Extract the [X, Y] coordinate from the center of the cell holding the provided text.  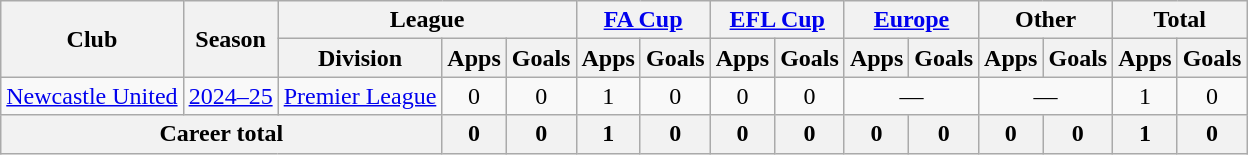
FA Cup [643, 20]
Season [230, 39]
EFL Cup [777, 20]
Newcastle United [92, 96]
Premier League [360, 96]
League [427, 20]
2024–25 [230, 96]
Europe [911, 20]
Club [92, 39]
Other [1046, 20]
Division [360, 58]
Total [1180, 20]
Career total [222, 134]
